Detect which cell encompasses the target text, then output its [X, Y] center coordinate. 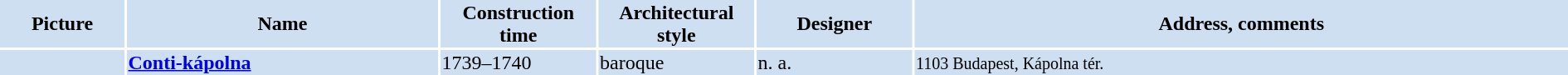
1103 Budapest, Kápolna tér. [1241, 62]
Architectural style [677, 23]
baroque [677, 62]
Address, comments [1241, 23]
Name [282, 23]
Picture [62, 23]
n. a. [835, 62]
Designer [835, 23]
Construction time [519, 23]
Conti-kápolna [282, 62]
1739–1740 [519, 62]
